Provide the (X, Y) coordinate of the cell's center where the given text is located.  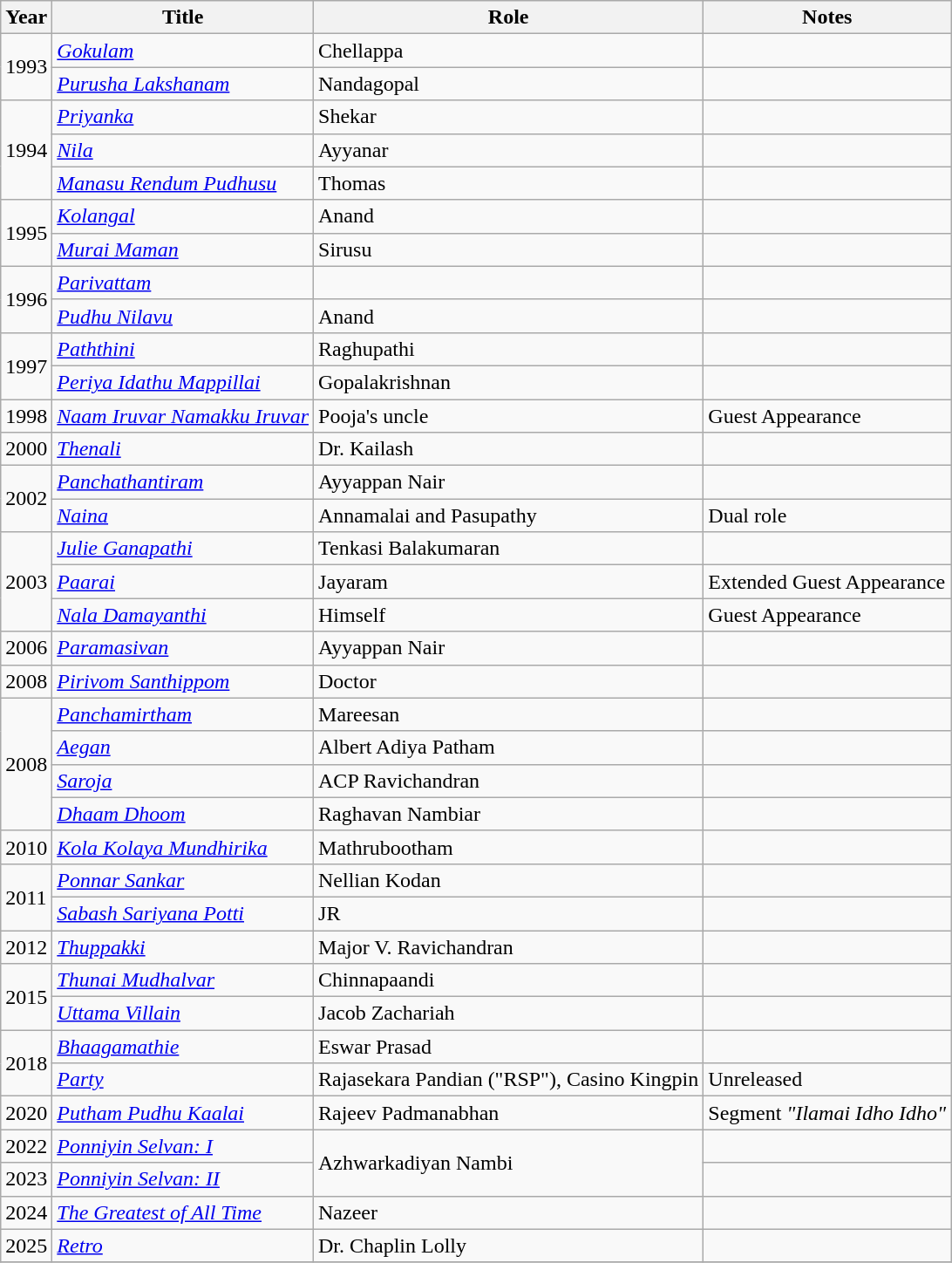
Putham Pudhu Kaalai (183, 1113)
Chinnapaandi (509, 980)
Gopalakrishnan (509, 382)
Eswar Prasad (509, 1047)
Naina (183, 515)
ACP Ravichandran (509, 781)
Jacob Zachariah (509, 1014)
Rajeev Padmanabhan (509, 1113)
Nila (183, 150)
2022 (26, 1146)
Bhaagamathie (183, 1047)
Paramasivan (183, 648)
Uttama Villain (183, 1014)
Panchathantiram (183, 482)
Dhaam Dhoom (183, 814)
Dr. Kailash (509, 449)
Parivattam (183, 283)
Nala Damayanthi (183, 615)
2011 (26, 897)
2020 (26, 1113)
Raghavan Nambiar (509, 814)
Pirivom Santhippom (183, 681)
Periya Idathu Mappillai (183, 382)
Priyanka (183, 117)
Dual role (827, 515)
Jayaram (509, 582)
Kola Kolaya Mundhirika (183, 847)
Nellian Kodan (509, 880)
Doctor (509, 681)
1993 (26, 67)
1997 (26, 365)
Azhwarkadiyan Nambi (509, 1163)
Ponnar Sankar (183, 880)
Year (26, 17)
Ayyanar (509, 150)
Saroja (183, 781)
Role (509, 17)
Annamalai and Pasupathy (509, 515)
1996 (26, 299)
1994 (26, 150)
2000 (26, 449)
Rajasekara Pandian ("RSP"), Casino Kingpin (509, 1080)
Naam Iruvar Namakku Iruvar (183, 416)
Aegan (183, 748)
2018 (26, 1063)
2024 (26, 1212)
Unreleased (827, 1080)
Retro (183, 1246)
Major V. Ravichandran (509, 946)
Sirusu (509, 249)
Raghupathi (509, 349)
Thunai Mudhalvar (183, 980)
2023 (26, 1179)
Chellappa (509, 51)
Party (183, 1080)
JR (509, 913)
The Greatest of All Time (183, 1212)
Manasu Rendum Pudhusu (183, 183)
2006 (26, 648)
1998 (26, 416)
Pooja's uncle (509, 416)
Mathrubootham (509, 847)
Murai Maman (183, 249)
Thomas (509, 183)
Panchamirtham (183, 714)
Sabash Sariyana Potti (183, 913)
2025 (26, 1246)
2015 (26, 997)
Ponniyin Selvan: I (183, 1146)
Paarai (183, 582)
Gokulam (183, 51)
Extended Guest Appearance (827, 582)
Albert Adiya Patham (509, 748)
Kolangal (183, 216)
Title (183, 17)
Tenkasi Balakumaran (509, 549)
2010 (26, 847)
Segment "Ilamai Idho Idho" (827, 1113)
2003 (26, 582)
Shekar (509, 117)
Nazeer (509, 1212)
Mareesan (509, 714)
Pudhu Nilavu (183, 316)
Nandagopal (509, 84)
1995 (26, 233)
Ponniyin Selvan: II (183, 1179)
Purusha Lakshanam (183, 84)
Julie Ganapathi (183, 549)
Dr. Chaplin Lolly (509, 1246)
Thuppakki (183, 946)
Himself (509, 615)
2002 (26, 499)
2012 (26, 946)
Notes (827, 17)
Thenali (183, 449)
Paththini (183, 349)
